Return [x, y] of the center of cell containing provided text 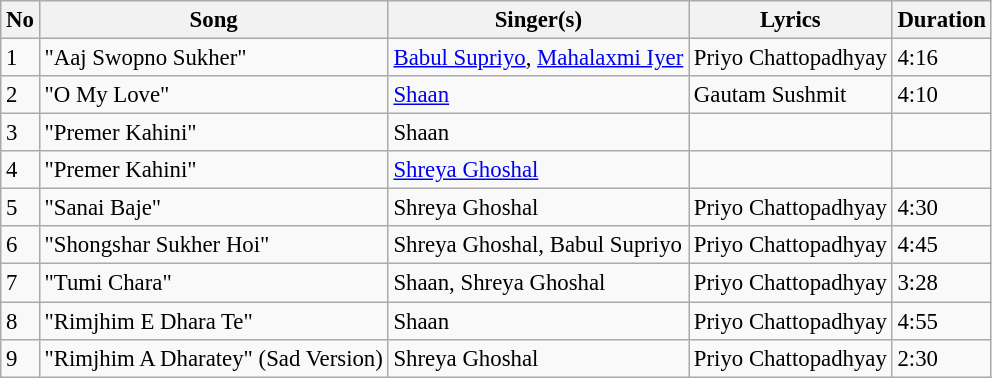
2 [20, 95]
4 [20, 170]
"Aaj Swopno Sukher" [214, 58]
"O My Love" [214, 95]
No [20, 20]
4:55 [942, 321]
Duration [942, 20]
4:16 [942, 58]
"Rimjhim A Dharatey" (Sad Version) [214, 358]
"Sanai Baje" [214, 208]
3:28 [942, 283]
"Shongshar Sukher Hoi" [214, 245]
Shaan, Shreya Ghoshal [538, 283]
Gautam Sushmit [791, 95]
4:10 [942, 95]
7 [20, 283]
8 [20, 321]
4:30 [942, 208]
9 [20, 358]
Lyrics [791, 20]
2:30 [942, 358]
5 [20, 208]
Babul Supriyo, Mahalaxmi Iyer [538, 58]
Singer(s) [538, 20]
3 [20, 133]
"Tumi Chara" [214, 283]
4:45 [942, 245]
Song [214, 20]
1 [20, 58]
6 [20, 245]
Shreya Ghoshal, Babul Supriyo [538, 245]
"Rimjhim E Dhara Te" [214, 321]
